Locate the cell with the specified text and output its (x, y) center coordinate. 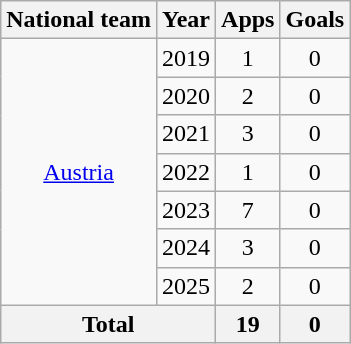
2022 (186, 172)
Total (108, 324)
2021 (186, 134)
2023 (186, 210)
Goals (315, 20)
Year (186, 20)
Apps (248, 20)
Austria (79, 172)
National team (79, 20)
19 (248, 324)
2025 (186, 286)
7 (248, 210)
2024 (186, 248)
2019 (186, 58)
2020 (186, 96)
